From the cell containing the given text, extract its center point as (x, y) coordinate. 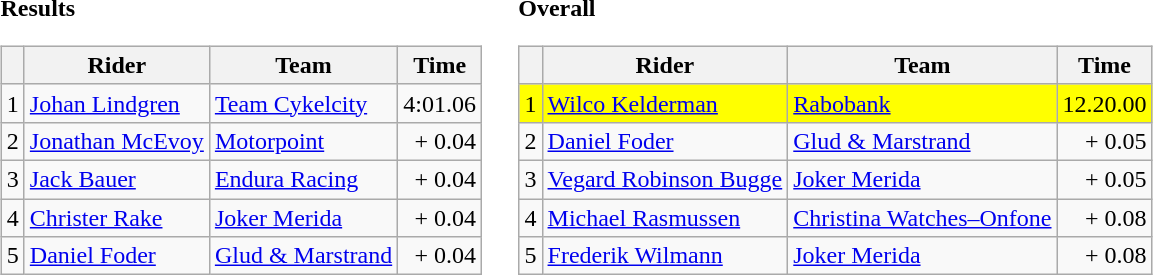
Jack Bauer (116, 179)
Christina Watches–Onfone (922, 217)
Jonathan McEvoy (116, 141)
Motorpoint (303, 141)
Johan Lindgren (116, 103)
Team Cykelcity (303, 103)
12.20.00 (1104, 103)
Rabobank (922, 103)
Michael Rasmussen (665, 217)
Frederik Wilmann (665, 256)
Christer Rake (116, 217)
Endura Racing (303, 179)
4:01.06 (440, 103)
Wilco Kelderman (665, 103)
Vegard Robinson Bugge (665, 179)
